Identify which cell holds the provided text, then report its [x, y] central coordinate. 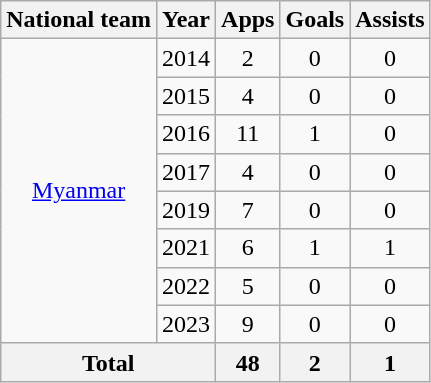
2014 [186, 58]
48 [248, 362]
5 [248, 286]
7 [248, 210]
Assists [390, 20]
Total [108, 362]
2015 [186, 96]
Myanmar [79, 191]
2019 [186, 210]
2016 [186, 134]
Goals [315, 20]
Year [186, 20]
11 [248, 134]
6 [248, 248]
2023 [186, 324]
2022 [186, 286]
9 [248, 324]
National team [79, 20]
2021 [186, 248]
2017 [186, 172]
Apps [248, 20]
